Detect which cell encompasses the target text, then output its [X, Y] center coordinate. 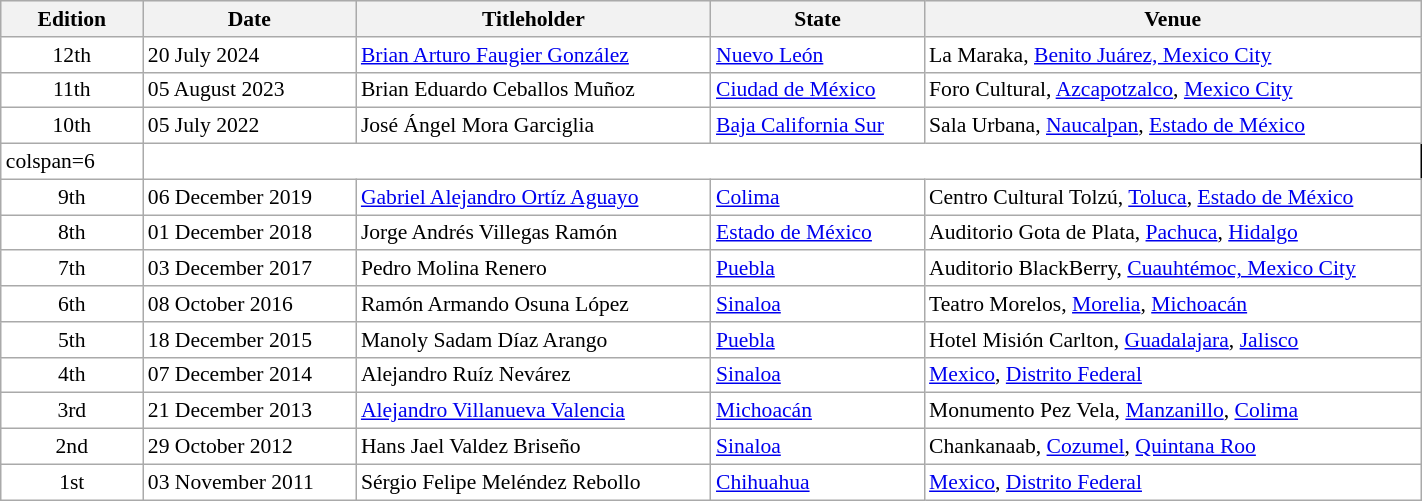
06 December 2019 [250, 197]
Alejandro Ruíz Nevárez [534, 375]
Brian Eduardo Ceballos Muñoz [534, 90]
12th [72, 54]
Ciudad de México [818, 90]
Monumento Pez Vela, Manzanillo, Colima [1172, 411]
08 October 2016 [250, 304]
La Maraka, Benito Juárez, Mexico City [1172, 54]
Centro Cultural Tolzú, Toluca, Estado de México [1172, 197]
2nd [72, 446]
colspan=6 [72, 161]
1st [72, 482]
01 December 2018 [250, 232]
Teatro Morelos, Morelia, Michoacán [1172, 304]
Chankanaab, Cozumel, Quintana Roo [1172, 446]
Titleholder [534, 19]
7th [72, 268]
03 December 2017 [250, 268]
4th [72, 375]
9th [72, 197]
Pedro Molina Renero [534, 268]
05 August 2023 [250, 90]
Hans Jael Valdez Briseño [534, 446]
3rd [72, 411]
Auditorio BlackBerry, Cuauhtémoc, Mexico City [1172, 268]
11th [72, 90]
Baja California Sur [818, 126]
21 December 2013 [250, 411]
State [818, 19]
Chihuahua [818, 482]
Ramón Armando Osuna López [534, 304]
10th [72, 126]
5th [72, 339]
8th [72, 232]
José Ángel Mora Garciglia [534, 126]
Hotel Misión Carlton, Guadalajara, Jalisco [1172, 339]
Auditorio Gota de Plata, Pachuca, Hidalgo [1172, 232]
Sérgio Felipe Meléndez Rebollo [534, 482]
Venue [1172, 19]
Edition [72, 19]
Nuevo León [818, 54]
6th [72, 304]
Alejandro Villanueva Valencia [534, 411]
Brian Arturo Faugier González [534, 54]
05 July 2022 [250, 126]
Colima [818, 197]
29 October 2012 [250, 446]
Estado de México [818, 232]
Sala Urbana, Naucalpan, Estado de México [1172, 126]
Jorge Andrés Villegas Ramón [534, 232]
07 December 2014 [250, 375]
Date [250, 19]
Manoly Sadam Díaz Arango [534, 339]
Foro Cultural, Azcapotzalco, Mexico City [1172, 90]
03 November 2011 [250, 482]
Michoacán [818, 411]
18 December 2015 [250, 339]
20 July 2024 [250, 54]
Gabriel Alejandro Ortíz Aguayo [534, 197]
